Return (x, y) of the center of cell containing provided text 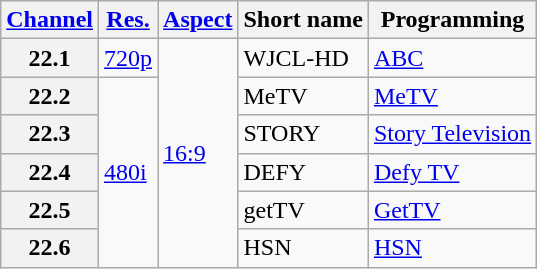
480i (128, 172)
ABC (452, 58)
16:9 (198, 153)
Story Television (452, 134)
22.2 (50, 96)
Aspect (198, 20)
22.3 (50, 134)
DEFY (303, 172)
STORY (303, 134)
22.4 (50, 172)
Channel (50, 20)
Programming (452, 20)
Short name (303, 20)
WJCL-HD (303, 58)
Res. (128, 20)
720p (128, 58)
22.5 (50, 210)
getTV (303, 210)
Defy TV (452, 172)
GetTV (452, 210)
22.6 (50, 248)
22.1 (50, 58)
